Determine the (X, Y) coordinate at the center of the cell enclosing the given text.  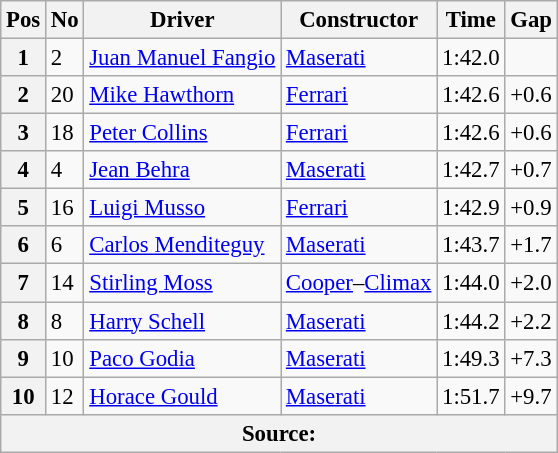
+2.2 (531, 321)
7 (24, 283)
+1.7 (531, 245)
+0.9 (531, 208)
Cooper–Climax (359, 283)
+2.0 (531, 283)
14 (65, 283)
1:42.7 (471, 170)
18 (65, 133)
1:43.7 (471, 245)
+9.7 (531, 396)
1:42.0 (471, 58)
Pos (24, 20)
1:51.7 (471, 396)
Jean Behra (182, 170)
9 (24, 358)
Paco Godia (182, 358)
12 (65, 396)
1:42.9 (471, 208)
Carlos Menditeguy (182, 245)
16 (65, 208)
Luigi Musso (182, 208)
5 (24, 208)
Driver (182, 20)
Peter Collins (182, 133)
1 (24, 58)
1:44.2 (471, 321)
Gap (531, 20)
Source: (280, 433)
3 (24, 133)
Harry Schell (182, 321)
Time (471, 20)
+7.3 (531, 358)
1:49.3 (471, 358)
Horace Gould (182, 396)
Stirling Moss (182, 283)
No (65, 20)
1:44.0 (471, 283)
Constructor (359, 20)
Juan Manuel Fangio (182, 58)
Mike Hawthorn (182, 95)
+0.7 (531, 170)
20 (65, 95)
